Search for the cell housing the specified text and yield its (x, y) center coordinate. 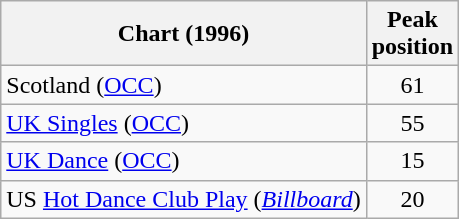
UK Singles (OCC) (184, 123)
US Hot Dance Club Play (Billboard) (184, 199)
UK Dance (OCC) (184, 161)
Peakposition (412, 34)
55 (412, 123)
20 (412, 199)
Chart (1996) (184, 34)
Scotland (OCC) (184, 85)
61 (412, 85)
15 (412, 161)
